From the cell containing the given text, extract its center point as (X, Y) coordinate. 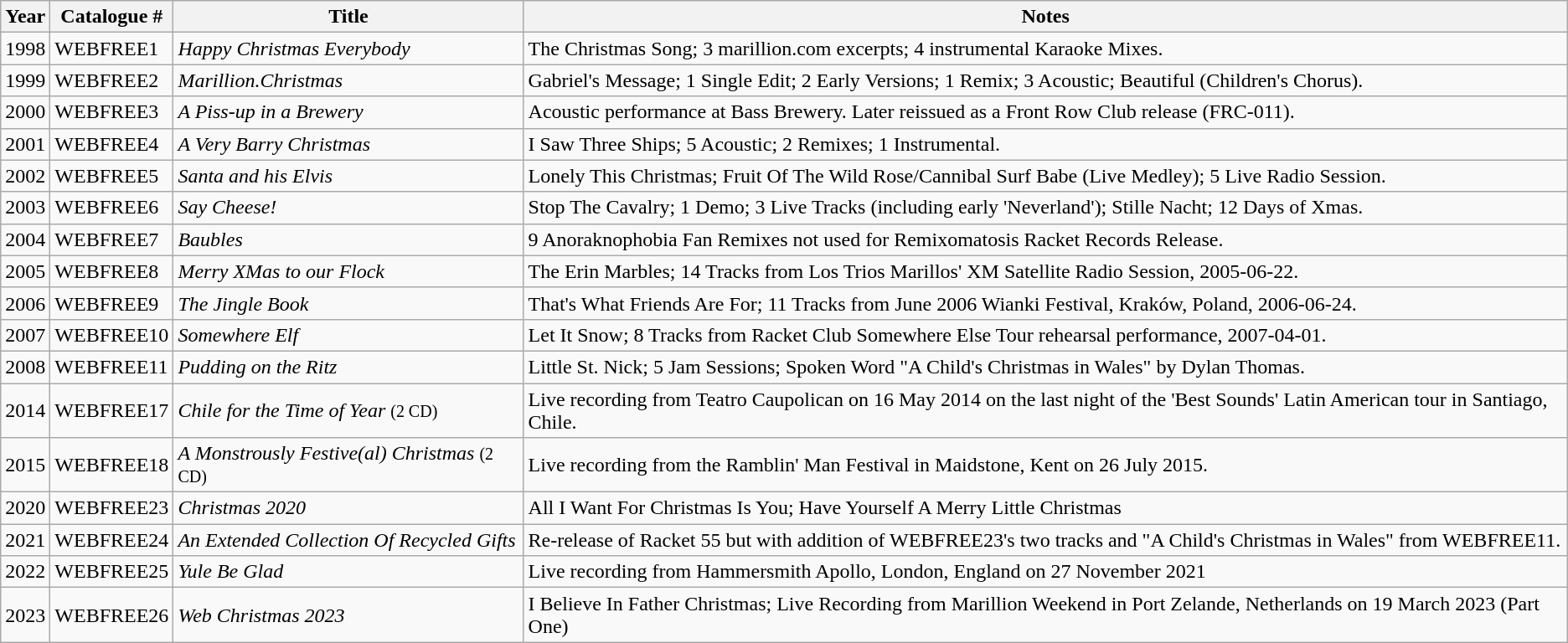
Merry XMas to our Flock (348, 271)
Catalogue # (112, 17)
A Piss-up in a Brewery (348, 112)
Re-release of Racket 55 but with addition of WEBFREE23's two tracks and "A Child's Christmas in Wales" from WEBFREE11. (1045, 540)
WEBFREE25 (112, 572)
2004 (25, 239)
2000 (25, 112)
2008 (25, 367)
I Believe In Father Christmas; Live Recording from Marillion Weekend in Port Zelande, Netherlands on 19 March 2023 (Part One) (1045, 615)
1998 (25, 49)
2003 (25, 208)
Live recording from Hammersmith Apollo, London, England on 27 November 2021 (1045, 572)
WEBFREE3 (112, 112)
WEBFREE11 (112, 367)
2006 (25, 303)
WEBFREE1 (112, 49)
2023 (25, 615)
WEBFREE26 (112, 615)
9 Anoraknophobia Fan Remixes not used for Remixomatosis Racket Records Release. (1045, 239)
Pudding on the Ritz (348, 367)
The Jingle Book (348, 303)
A Monstrously Festive(al) Christmas (2 CD) (348, 466)
Acoustic performance at Bass Brewery. Later reissued as a Front Row Club release (FRC-011). (1045, 112)
Marillion.Christmas (348, 80)
Happy Christmas Everybody (348, 49)
A Very Barry Christmas (348, 144)
Christmas 2020 (348, 508)
Live recording from the Ramblin' Man Festival in Maidstone, Kent on 26 July 2015. (1045, 466)
Baubles (348, 239)
Lonely This Christmas; Fruit Of The Wild Rose/Cannibal Surf Babe (Live Medley); 5 Live Radio Session. (1045, 176)
WEBFREE6 (112, 208)
WEBFREE9 (112, 303)
Yule Be Glad (348, 572)
That's What Friends Are For; 11 Tracks from June 2006 Wianki Festival, Kraków, Poland, 2006-06-24. (1045, 303)
Let It Snow; 8 Tracks from Racket Club Somewhere Else Tour rehearsal performance, 2007-04-01. (1045, 335)
Stop The Cavalry; 1 Demo; 3 Live Tracks (including early 'Neverland'); Stille Nacht; 12 Days of Xmas. (1045, 208)
Web Christmas 2023 (348, 615)
2022 (25, 572)
I Saw Three Ships; 5 Acoustic; 2 Remixes; 1 Instrumental. (1045, 144)
Year (25, 17)
Notes (1045, 17)
2014 (25, 410)
Title (348, 17)
2005 (25, 271)
2015 (25, 466)
Live recording from Teatro Caupolican on 16 May 2014 on the last night of the 'Best Sounds' Latin American tour in Santiago, Chile. (1045, 410)
Gabriel's Message; 1 Single Edit; 2 Early Versions; 1 Remix; 3 Acoustic; Beautiful (Children's Chorus). (1045, 80)
WEBFREE18 (112, 466)
All I Want For Christmas Is You; Have Yourself A Merry Little Christmas (1045, 508)
2020 (25, 508)
Chile for the Time of Year (2 CD) (348, 410)
Santa and his Elvis (348, 176)
Somewhere Elf (348, 335)
2001 (25, 144)
1999 (25, 80)
An Extended Collection Of Recycled Gifts (348, 540)
The Erin Marbles; 14 Tracks from Los Trios Marillos' XM Satellite Radio Session, 2005-06-22. (1045, 271)
2002 (25, 176)
WEBFREE24 (112, 540)
WEBFREE10 (112, 335)
WEBFREE5 (112, 176)
The Christmas Song; 3 marillion.com excerpts; 4 instrumental Karaoke Mixes. (1045, 49)
2021 (25, 540)
Say Cheese! (348, 208)
Little St. Nick; 5 Jam Sessions; Spoken Word "A Child's Christmas in Wales" by Dylan Thomas. (1045, 367)
WEBFREE7 (112, 239)
WEBFREE4 (112, 144)
2007 (25, 335)
WEBFREE23 (112, 508)
WEBFREE2 (112, 80)
WEBFREE8 (112, 271)
WEBFREE17 (112, 410)
